Return the [x, y] coordinate for the center point of the cell that contains the specified text.  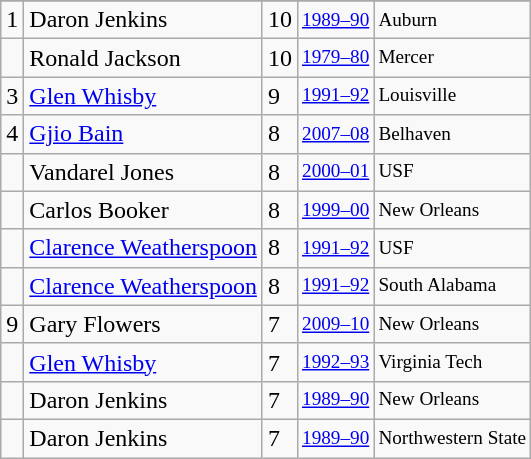
2007–08 [335, 134]
1999–00 [335, 210]
South Alabama [452, 286]
2000–01 [335, 172]
1979–80 [335, 58]
Louisville [452, 96]
Ronald Jackson [144, 58]
Auburn [452, 20]
Belhaven [452, 134]
Carlos Booker [144, 210]
Gjio Bain [144, 134]
1 [12, 20]
Virginia Tech [452, 362]
2009–10 [335, 324]
3 [12, 96]
Gary Flowers [144, 324]
1992–93 [335, 362]
Northwestern State [452, 438]
4 [12, 134]
Vandarel Jones [144, 172]
Mercer [452, 58]
